Return the [X, Y] coordinate for the center point of the cell that contains the specified text.  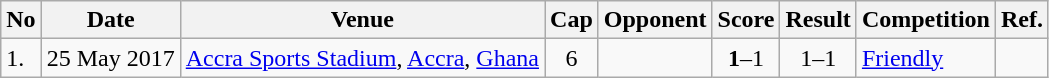
1. [21, 58]
No [21, 20]
Ref. [1022, 20]
Cap [572, 20]
6 [572, 58]
Date [110, 20]
Venue [362, 20]
Score [746, 20]
Opponent [655, 20]
Competition [926, 20]
Result [818, 20]
Accra Sports Stadium, Accra, Ghana [362, 58]
Friendly [926, 58]
25 May 2017 [110, 58]
